Find where the given text appears and provide that cell's center as (X, Y) coordinate. 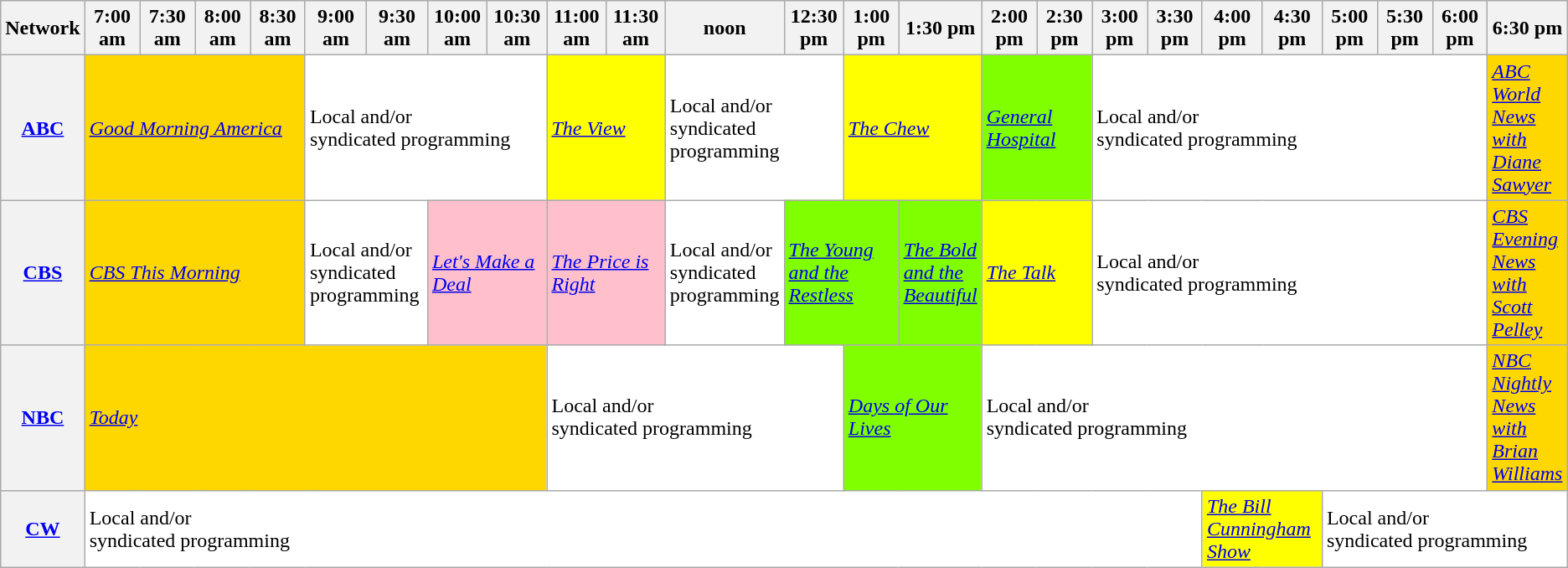
5:30 pm (1405, 28)
5:00 pm (1349, 28)
3:00 pm (1120, 28)
8:00 am (223, 28)
The Talk (1037, 273)
Network (43, 28)
11:00 am (576, 28)
9:00 am (335, 28)
CBS This Morning (194, 273)
CBS (43, 273)
6:00 pm (1460, 28)
3:30 pm (1175, 28)
The Bold and the Beautiful (940, 273)
10:00 am (457, 28)
NBC (43, 417)
ABC (43, 127)
The Chew (913, 127)
Days of Our Lives (913, 417)
The View (606, 127)
9:30 am (397, 28)
4:30 pm (1292, 28)
4:00 pm (1231, 28)
The Young and the Restless (841, 273)
7:00 am (112, 28)
6:30 pm (1528, 28)
7:30 am (168, 28)
Good Morning America (194, 127)
1:00 pm (871, 28)
8:30 am (278, 28)
The Bill Cunningham Show (1261, 529)
CBS Evening News with Scott Pelley (1528, 273)
noon (725, 28)
General Hospital (1037, 127)
The Price is Right (606, 273)
ABC World News with Diane Sawyer (1528, 127)
11:30 am (637, 28)
10:30 am (518, 28)
Let's Make a Deal (487, 273)
12:30 pm (814, 28)
2:30 pm (1065, 28)
1:30 pm (940, 28)
NBC Nightly News with Brian Williams (1528, 417)
2:00 pm (1009, 28)
CW (43, 529)
Today (316, 417)
